Search for the cell housing the specified text and yield its (x, y) center coordinate. 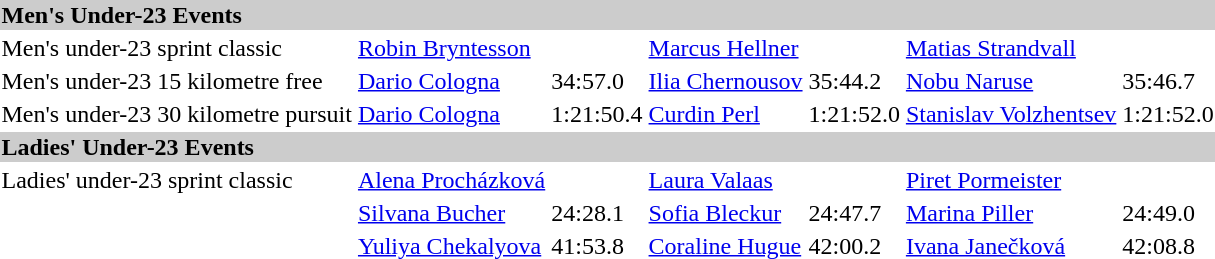
Men's under-23 sprint classic (176, 48)
Stanislav Volzhentsev (1010, 114)
24:28.1 (597, 213)
Laura Valaas (726, 180)
Silvana Bucher (451, 213)
Piret Pormeister (1010, 180)
Sofia Bleckur (726, 213)
1:21:50.4 (597, 114)
Ilia Chernousov (726, 81)
Ladies' Under-23 Events (608, 147)
Men's Under-23 Events (608, 15)
Curdin Perl (726, 114)
Ladies' under-23 sprint classic (176, 180)
Robin Bryntesson (451, 48)
Men's under-23 30 kilometre pursuit (176, 114)
35:44.2 (854, 81)
Men's under-23 15 kilometre free (176, 81)
Matias Strandvall (1010, 48)
Nobu Naruse (1010, 81)
24:49.0 (1168, 213)
Alena Procházková (451, 180)
Marcus Hellner (726, 48)
Marina Piller (1010, 213)
34:57.0 (597, 81)
24:47.7 (854, 213)
35:46.7 (1168, 81)
